Determine the (X, Y) coordinate at the center of the cell enclosing the given text.  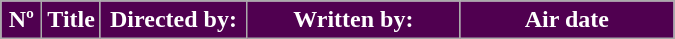
Nº (22, 20)
Written by: (353, 20)
Title (72, 20)
Directed by: (173, 20)
Air date (567, 20)
